Provide the [x, y] coordinate of the cell's center where the given text is located.  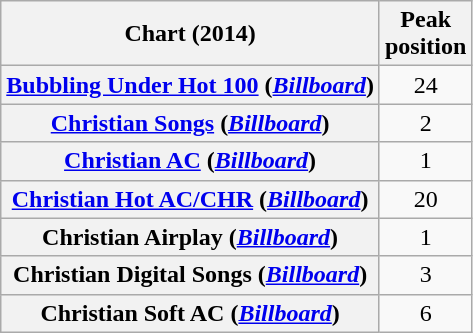
20 [425, 199]
Christian Songs (Billboard) [190, 123]
24 [425, 85]
Christian Hot AC/CHR (Billboard) [190, 199]
Bubbling Under Hot 100 (Billboard) [190, 85]
3 [425, 275]
Peakposition [425, 34]
Christian Airplay (Billboard) [190, 237]
Christian Digital Songs (Billboard) [190, 275]
6 [425, 313]
2 [425, 123]
Christian Soft AC (Billboard) [190, 313]
Christian AC (Billboard) [190, 161]
Chart (2014) [190, 34]
